Search for the cell housing the specified text and yield its [x, y] center coordinate. 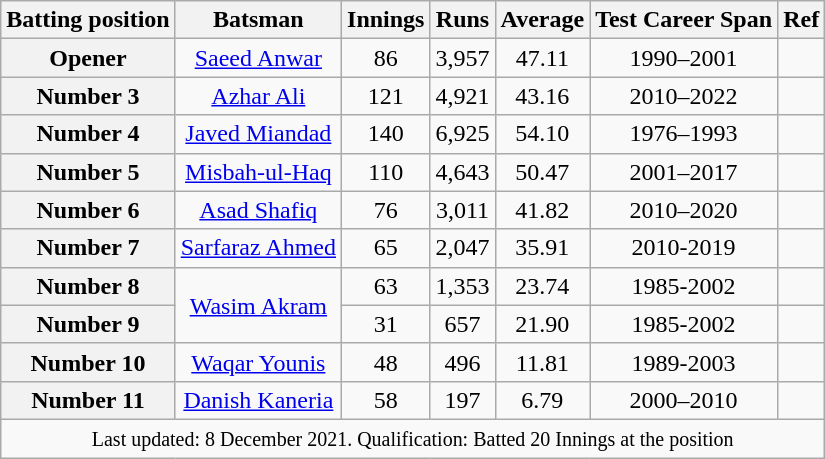
Number 4 [88, 134]
Javed Miandad [258, 134]
Sarfaraz Ahmed [258, 248]
86 [386, 58]
Misbah-ul-Haq [258, 172]
1976–1993 [684, 134]
31 [386, 324]
6.79 [542, 400]
1990–2001 [684, 58]
Average [542, 20]
48 [386, 362]
2010-2019 [684, 248]
35.91 [542, 248]
Azhar Ali [258, 96]
Danish Kaneria [258, 400]
58 [386, 400]
2000–2010 [684, 400]
Batting position [88, 20]
3,011 [462, 210]
2010–2022 [684, 96]
197 [462, 400]
2010–2020 [684, 210]
1989-2003 [684, 362]
21.90 [542, 324]
Wasim Akram [258, 305]
76 [386, 210]
Last updated: 8 December 2021. Qualification: Batted 20 Innings at the position [413, 438]
110 [386, 172]
Ref [802, 20]
3,957 [462, 58]
140 [386, 134]
657 [462, 324]
41.82 [542, 210]
2,047 [462, 248]
Number 11 [88, 400]
54.10 [542, 134]
Number 5 [88, 172]
4,921 [462, 96]
Number 7 [88, 248]
Runs [462, 20]
65 [386, 248]
Test Career Span [684, 20]
Saeed Anwar [258, 58]
11.81 [542, 362]
Number 8 [88, 286]
63 [386, 286]
496 [462, 362]
Batsman [258, 20]
Opener [88, 58]
47.11 [542, 58]
1,353 [462, 286]
50.47 [542, 172]
Asad Shafiq [258, 210]
2001–2017 [684, 172]
121 [386, 96]
Waqar Younis [258, 362]
6,925 [462, 134]
Number 9 [88, 324]
Number 3 [88, 96]
Number 6 [88, 210]
Number 10 [88, 362]
23.74 [542, 286]
4,643 [462, 172]
Innings [386, 20]
43.16 [542, 96]
